Detect which cell encompasses the target text, then output its (X, Y) center coordinate. 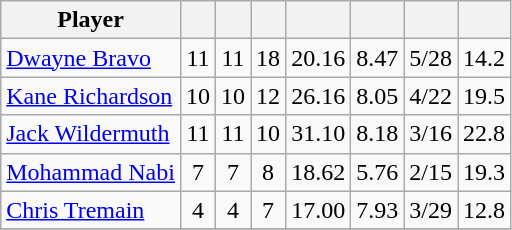
18.62 (318, 172)
31.10 (318, 134)
Kane Richardson (91, 96)
8.05 (378, 96)
Jack Wildermuth (91, 134)
5.76 (378, 172)
8 (268, 172)
14.2 (484, 58)
8.18 (378, 134)
8.47 (378, 58)
5/28 (431, 58)
20.16 (318, 58)
Chris Tremain (91, 210)
12 (268, 96)
17.00 (318, 210)
Dwayne Bravo (91, 58)
7.93 (378, 210)
26.16 (318, 96)
12.8 (484, 210)
3/16 (431, 134)
4/22 (431, 96)
Player (91, 20)
19.5 (484, 96)
2/15 (431, 172)
19.3 (484, 172)
22.8 (484, 134)
18 (268, 58)
Mohammad Nabi (91, 172)
3/29 (431, 210)
